Find where the given text appears and provide that cell's center as (X, Y) coordinate. 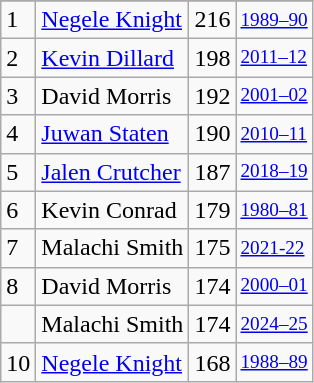
1 (18, 20)
10 (18, 362)
190 (212, 134)
1989–90 (274, 20)
6 (18, 210)
216 (212, 20)
187 (212, 172)
3 (18, 96)
1988–89 (274, 362)
5 (18, 172)
2011–12 (274, 58)
179 (212, 210)
168 (212, 362)
2010–11 (274, 134)
Kevin Dillard (112, 58)
7 (18, 248)
2021-22 (274, 248)
198 (212, 58)
Jalen Crutcher (112, 172)
2018–19 (274, 172)
2000–01 (274, 286)
2 (18, 58)
192 (212, 96)
2024–25 (274, 324)
2001–02 (274, 96)
8 (18, 286)
1980–81 (274, 210)
175 (212, 248)
Kevin Conrad (112, 210)
4 (18, 134)
Juwan Staten (112, 134)
